Output the [x, y] coordinate of the center of the cell containing the given text.  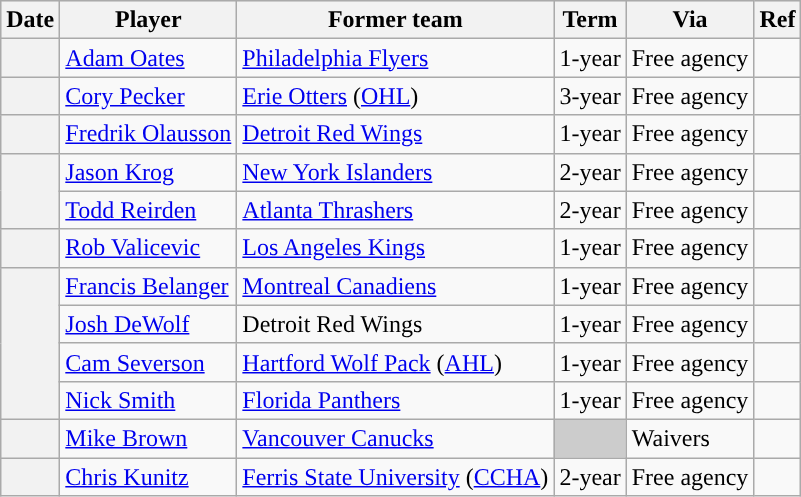
Chris Kunitz [148, 477]
Term [590, 20]
3-year [590, 96]
Rob Valicevic [148, 248]
Cam Severson [148, 362]
Todd Reirden [148, 210]
Ferris State University (CCHA) [396, 477]
Date [30, 20]
Former team [396, 20]
Montreal Canadiens [396, 286]
Waivers [690, 438]
Mike Brown [148, 438]
New York Islanders [396, 172]
Ref [778, 20]
Josh DeWolf [148, 324]
Adam Oates [148, 58]
Philadelphia Flyers [396, 58]
Nick Smith [148, 400]
Via [690, 20]
Vancouver Canucks [396, 438]
Jason Krog [148, 172]
Hartford Wolf Pack (AHL) [396, 362]
Erie Otters (OHL) [396, 96]
Los Angeles Kings [396, 248]
Player [148, 20]
Atlanta Thrashers [396, 210]
Francis Belanger [148, 286]
Cory Pecker [148, 96]
Florida Panthers [396, 400]
Fredrik Olausson [148, 134]
